Provide the (x, y) coordinate of the cell's center where the given text is located.  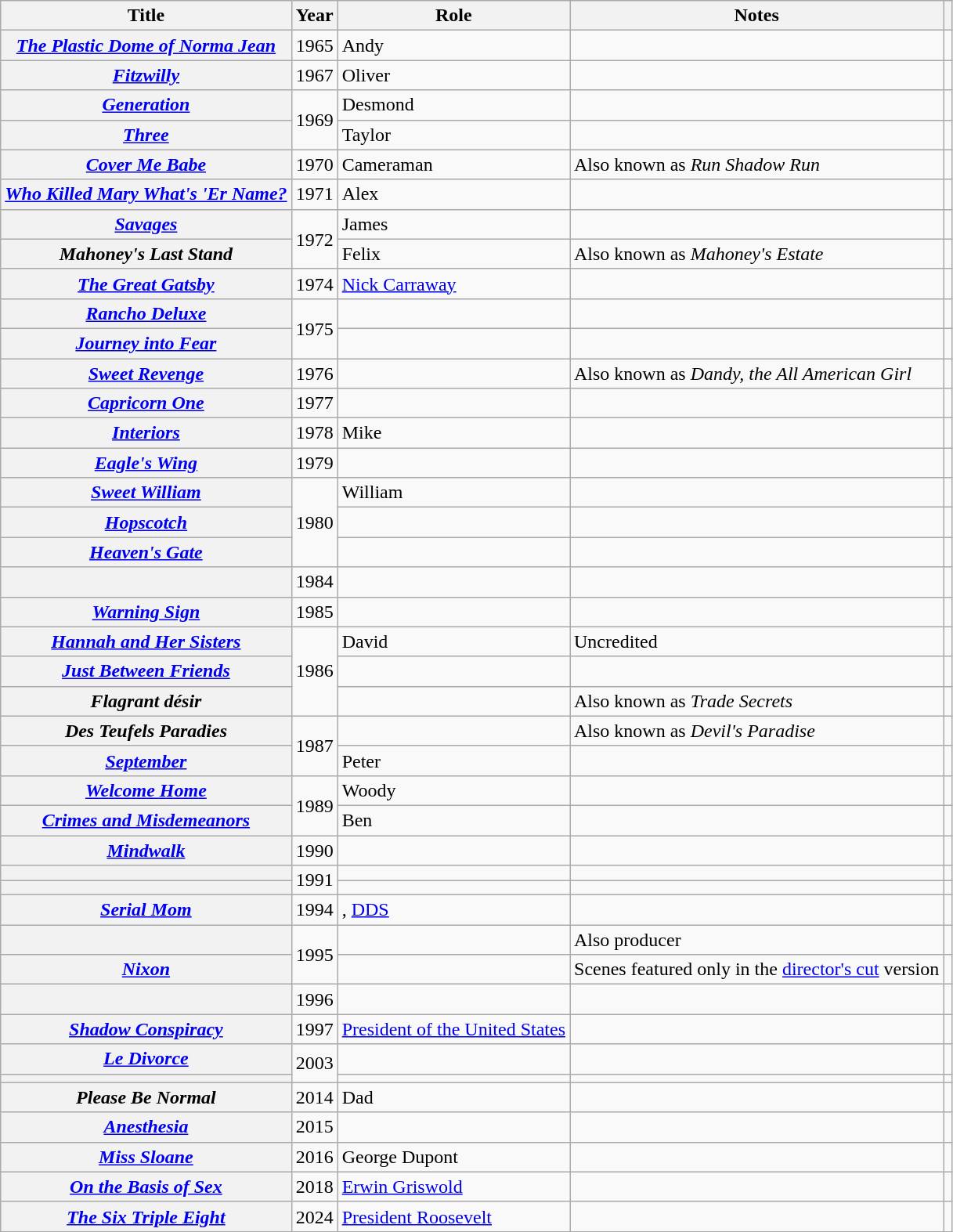
President of the United States (453, 1029)
William (453, 493)
Nixon (146, 970)
Welcome Home (146, 790)
2016 (315, 1157)
Dad (453, 1097)
1987 (315, 746)
Mindwalk (146, 850)
1990 (315, 850)
1986 (315, 671)
2018 (315, 1187)
Three (146, 135)
James (453, 224)
Des Teufels Paradies (146, 731)
1989 (315, 805)
Scenes featured only in the director's cut version (756, 970)
Hannah and Her Sisters (146, 641)
1972 (315, 239)
Erwin Griswold (453, 1187)
The Six Triple Eight (146, 1216)
Cover Me Babe (146, 164)
Interiors (146, 433)
Role (453, 16)
Warning Sign (146, 612)
2024 (315, 1216)
1978 (315, 433)
1976 (315, 374)
1965 (315, 45)
1970 (315, 164)
1994 (315, 910)
Also known as Devil's Paradise (756, 731)
George Dupont (453, 1157)
2014 (315, 1097)
Taylor (453, 135)
Notes (756, 16)
1995 (315, 955)
1971 (315, 194)
1974 (315, 284)
1985 (315, 612)
Oliver (453, 75)
Anesthesia (146, 1127)
Woody (453, 790)
Sweet William (146, 493)
Title (146, 16)
Please Be Normal (146, 1097)
1984 (315, 582)
Capricorn One (146, 403)
The Great Gatsby (146, 284)
The Plastic Dome of Norma Jean (146, 45)
On the Basis of Sex (146, 1187)
1980 (315, 522)
Also known as Dandy, the All American Girl (756, 374)
1979 (315, 463)
Also known as Run Shadow Run (756, 164)
1997 (315, 1029)
1969 (315, 120)
Le Divorce (146, 1059)
Also known as Mahoney's Estate (756, 254)
Alex (453, 194)
Also known as Trade Secrets (756, 701)
President Roosevelt (453, 1216)
2015 (315, 1127)
Shadow Conspiracy (146, 1029)
Mike (453, 433)
Heaven's Gate (146, 552)
Mahoney's Last Stand (146, 254)
Generation (146, 105)
Ben (453, 820)
Fitzwilly (146, 75)
Peter (453, 761)
1975 (315, 328)
Savages (146, 224)
, DDS (453, 910)
Serial Mom (146, 910)
1977 (315, 403)
Rancho Deluxe (146, 313)
Nick Carraway (453, 284)
September (146, 761)
Andy (453, 45)
Desmond (453, 105)
Also producer (756, 940)
Uncredited (756, 641)
Felix (453, 254)
Hopscotch (146, 522)
1967 (315, 75)
Year (315, 16)
Who Killed Mary What's 'Er Name? (146, 194)
David (453, 641)
1996 (315, 999)
2003 (315, 1064)
Eagle's Wing (146, 463)
Crimes and Misdemeanors (146, 820)
Miss Sloane (146, 1157)
Journey into Fear (146, 343)
Sweet Revenge (146, 374)
Just Between Friends (146, 671)
Flagrant désir (146, 701)
1991 (315, 880)
Cameraman (453, 164)
